Search for the cell housing the specified text and yield its (X, Y) center coordinate. 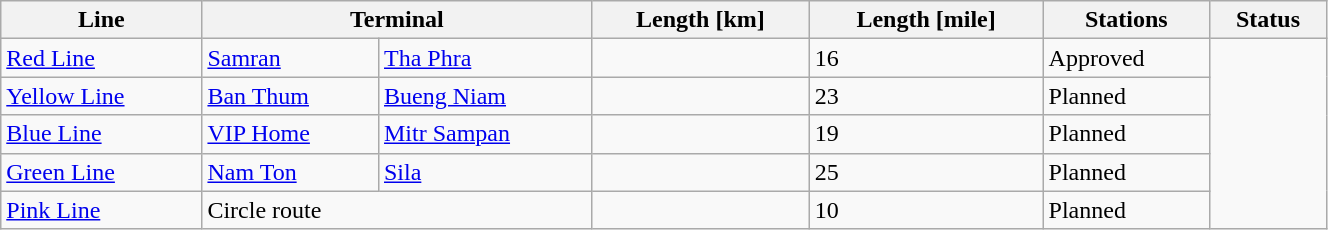
25 (926, 172)
19 (926, 134)
Terminal (397, 20)
Circle route (397, 210)
Line (102, 20)
Approved (1126, 58)
23 (926, 96)
16 (926, 58)
Tha Phra (484, 58)
Length [mile] (926, 20)
Mitr Sampan (484, 134)
Bueng Niam (484, 96)
Blue Line (102, 134)
Ban Thum (290, 96)
Stations (1126, 20)
VIP Home (290, 134)
Status (1268, 20)
Red Line (102, 58)
Nam Ton (290, 172)
Length [km] (700, 20)
Samran (290, 58)
Sila (484, 172)
Yellow Line (102, 96)
Pink Line (102, 210)
10 (926, 210)
Green Line (102, 172)
